Provide the [x, y] coordinate of the cell's center where the given text is located.  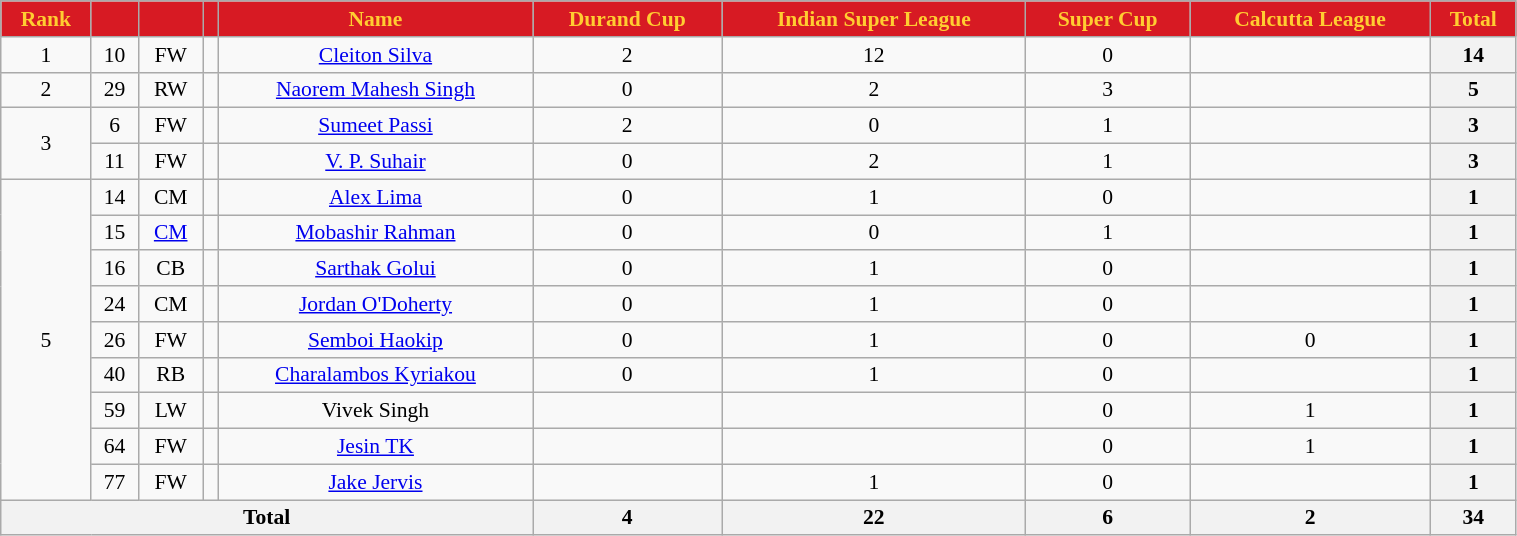
Semboi Haokip [375, 340]
Durand Cup [628, 19]
Name [375, 19]
22 [874, 518]
Jesin TK [375, 447]
Mobashir Rahman [375, 233]
Sumeet Passi [375, 126]
11 [114, 162]
CB [170, 269]
Alex Lima [375, 197]
4 [628, 518]
Vivek Singh [375, 411]
26 [114, 340]
V. P. Suhair [375, 162]
LW [170, 411]
Jordan O'Doherty [375, 304]
29 [114, 90]
Jake Jervis [375, 482]
59 [114, 411]
Charalambos Kyriakou [375, 375]
77 [114, 482]
Indian Super League [874, 19]
Cleiton Silva [375, 55]
24 [114, 304]
10 [114, 55]
RW [170, 90]
34 [1474, 518]
15 [114, 233]
64 [114, 447]
Sarthak Golui [375, 269]
Calcutta League [1310, 19]
16 [114, 269]
40 [114, 375]
Rank [46, 19]
Naorem Mahesh Singh [375, 90]
Super Cup [1108, 19]
RB [170, 375]
12 [874, 55]
